Return (X, Y) of the center of cell containing provided text 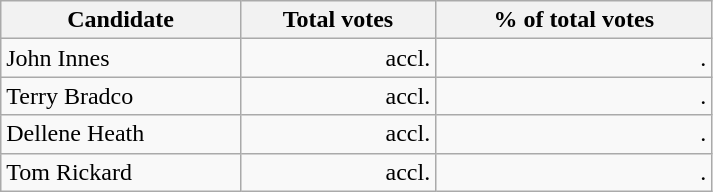
John Innes (121, 58)
Candidate (121, 20)
Terry Bradco (121, 96)
% of total votes (574, 20)
Dellene Heath (121, 134)
Tom Rickard (121, 172)
Total votes (338, 20)
